Scan for the cell matching the given text and deliver its (x, y) coordinate at center. 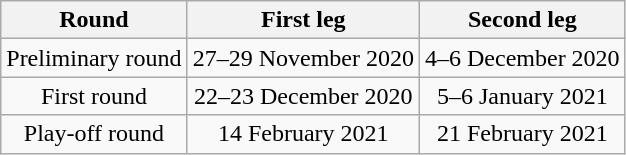
22–23 December 2020 (303, 96)
First round (94, 96)
27–29 November 2020 (303, 58)
21 February 2021 (522, 134)
5–6 January 2021 (522, 96)
First leg (303, 20)
4–6 December 2020 (522, 58)
Play-off round (94, 134)
14 February 2021 (303, 134)
Second leg (522, 20)
Round (94, 20)
Preliminary round (94, 58)
